For the text-containing cell, return its midpoint in [X, Y] coordinate format. 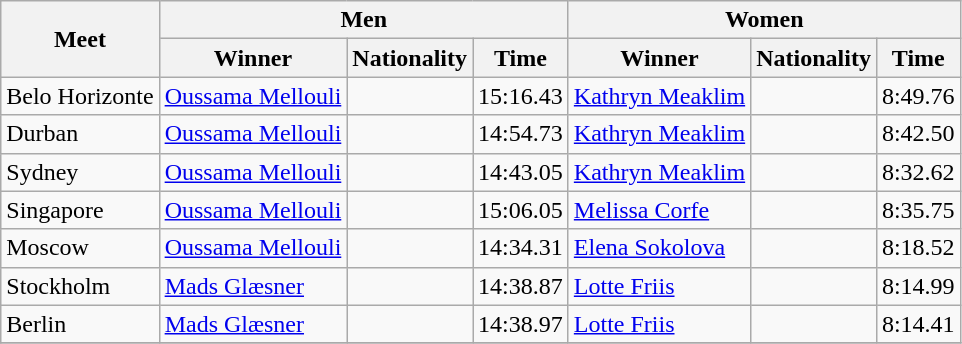
Belo Horizonte [80, 96]
Sydney [80, 172]
Women [764, 20]
8:14.99 [918, 286]
8:35.75 [918, 210]
8:49.76 [918, 96]
8:14.41 [918, 324]
Stockholm [80, 286]
14:54.73 [521, 134]
8:32.62 [918, 172]
8:18.52 [918, 248]
Melissa Corfe [659, 210]
Elena Sokolova [659, 248]
Durban [80, 134]
Singapore [80, 210]
8:42.50 [918, 134]
14:38.97 [521, 324]
14:38.87 [521, 286]
Berlin [80, 324]
15:16.43 [521, 96]
Men [364, 20]
14:34.31 [521, 248]
15:06.05 [521, 210]
Meet [80, 39]
14:43.05 [521, 172]
Moscow [80, 248]
